Extract the [X, Y] coordinate from the center of the cell holding the provided text.  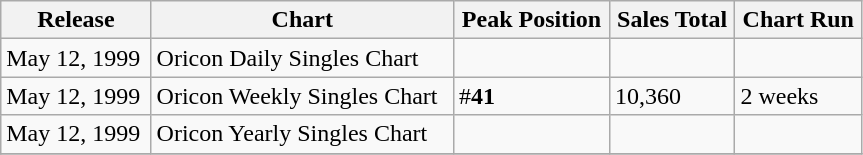
#41 [532, 96]
Sales Total [672, 20]
2 weeks [798, 96]
Oricon Weekly Singles Chart [302, 96]
Oricon Daily Singles Chart [302, 58]
Chart Run [798, 20]
Chart [302, 20]
Oricon Yearly Singles Chart [302, 134]
Peak Position [532, 20]
Release [76, 20]
10,360 [672, 96]
